Scan for the cell matching the given text and deliver its (X, Y) coordinate at center. 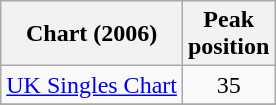
35 (228, 85)
Peakposition (228, 34)
Chart (2006) (92, 34)
UK Singles Chart (92, 85)
